From the cell containing the given text, extract its center point as [x, y] coordinate. 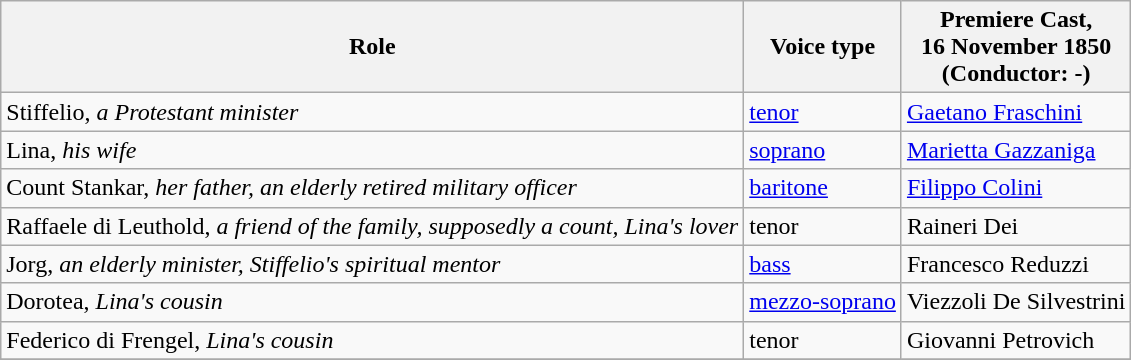
Lina, his wife [372, 150]
Giovanni Petrovich [1016, 340]
Role [372, 47]
Filippo Colini [1016, 188]
soprano [823, 150]
Raffaele di Leuthold, a friend of the family, supposedly a count, Lina's lover [372, 226]
Premiere Cast, 16 November 1850(Conductor: -) [1016, 47]
Federico di Frengel, Lina's cousin [372, 340]
Jorg, an elderly minister, Stiffelio's spiritual mentor [372, 264]
Voice type [823, 47]
Francesco Reduzzi [1016, 264]
Viezzoli De Silvestrini [1016, 302]
Dorotea, Lina's cousin [372, 302]
baritone [823, 188]
Marietta Gazzaniga [1016, 150]
bass [823, 264]
Count Stankar, her father, an elderly retired military officer [372, 188]
mezzo-soprano [823, 302]
Gaetano Fraschini [1016, 112]
Raineri Dei [1016, 226]
Stiffelio, a Protestant minister [372, 112]
